Search for the cell housing the specified text and yield its (X, Y) center coordinate. 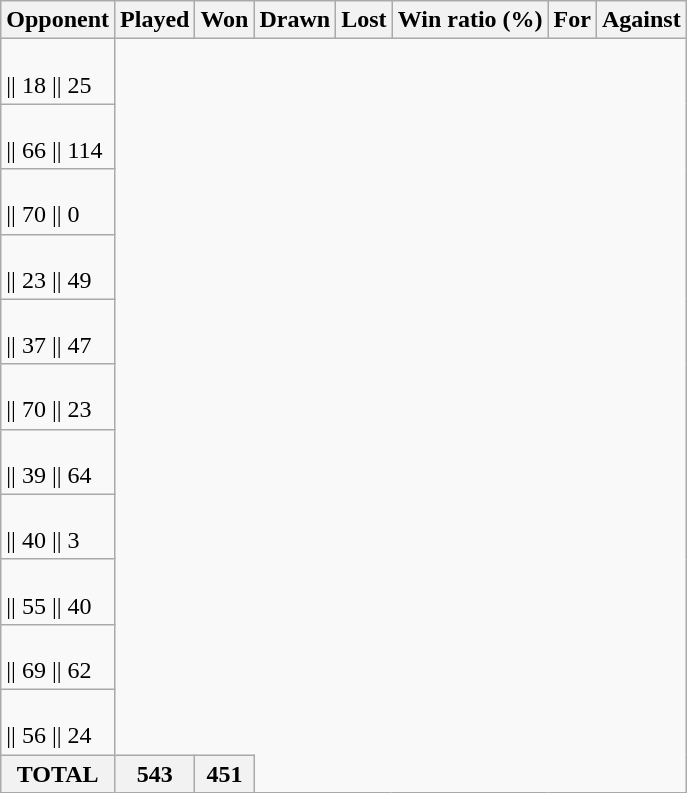
|| 66 || 114 (58, 136)
|| 18 || 25 (58, 72)
|| 23 || 49 (58, 266)
Against (641, 20)
|| 70 || 0 (58, 202)
Lost (364, 20)
For (572, 20)
Drawn (295, 20)
|| 39 || 64 (58, 462)
|| 40 || 3 (58, 526)
|| 55 || 40 (58, 592)
|| 56 || 24 (58, 722)
Win ratio (%) (470, 20)
451 (224, 773)
Won (224, 20)
Played (155, 20)
TOTAL (58, 773)
|| 37 || 47 (58, 332)
543 (155, 773)
Opponent (58, 20)
|| 69 || 62 (58, 656)
|| 70 || 23 (58, 396)
